For the text-containing cell, return its midpoint in [X, Y] coordinate format. 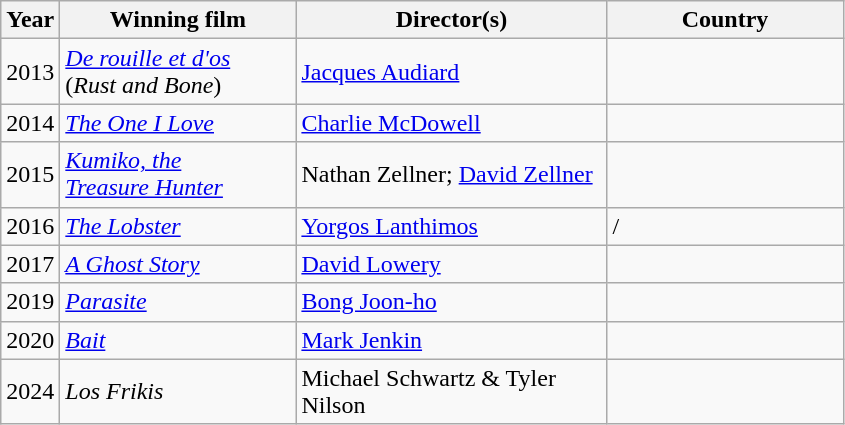
2013 [30, 72]
Charlie McDowell [452, 123]
De rouille et d'os(Rust and Bone) [178, 72]
Los Frikis [178, 392]
The One I Love [178, 123]
Director(s) [452, 20]
A Ghost Story [178, 264]
Yorgos Lanthimos [452, 226]
Jacques Audiard [452, 72]
Year [30, 20]
Country [725, 20]
Parasite [178, 302]
Winning film [178, 20]
Bait [178, 340]
Mark Jenkin [452, 340]
Nathan Zellner; David Zellner [452, 174]
The Lobster [178, 226]
2024 [30, 392]
2019 [30, 302]
/ [725, 226]
2014 [30, 123]
Bong Joon-ho [452, 302]
Michael Schwartz & Tyler Nilson [452, 392]
Kumiko, theTreasure Hunter [178, 174]
2015 [30, 174]
2020 [30, 340]
2017 [30, 264]
David Lowery [452, 264]
2016 [30, 226]
